Provide the [X, Y] coordinate of the cell's center where the given text is located.  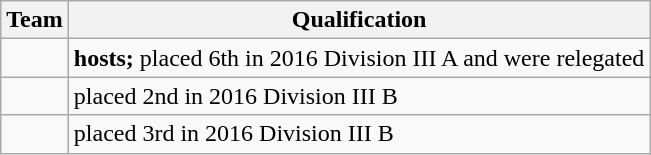
Team [35, 20]
hosts; placed 6th in 2016 Division III A and were relegated [359, 58]
placed 3rd in 2016 Division III B [359, 134]
placed 2nd in 2016 Division III B [359, 96]
Qualification [359, 20]
